Return (x, y) of the center of cell containing provided text 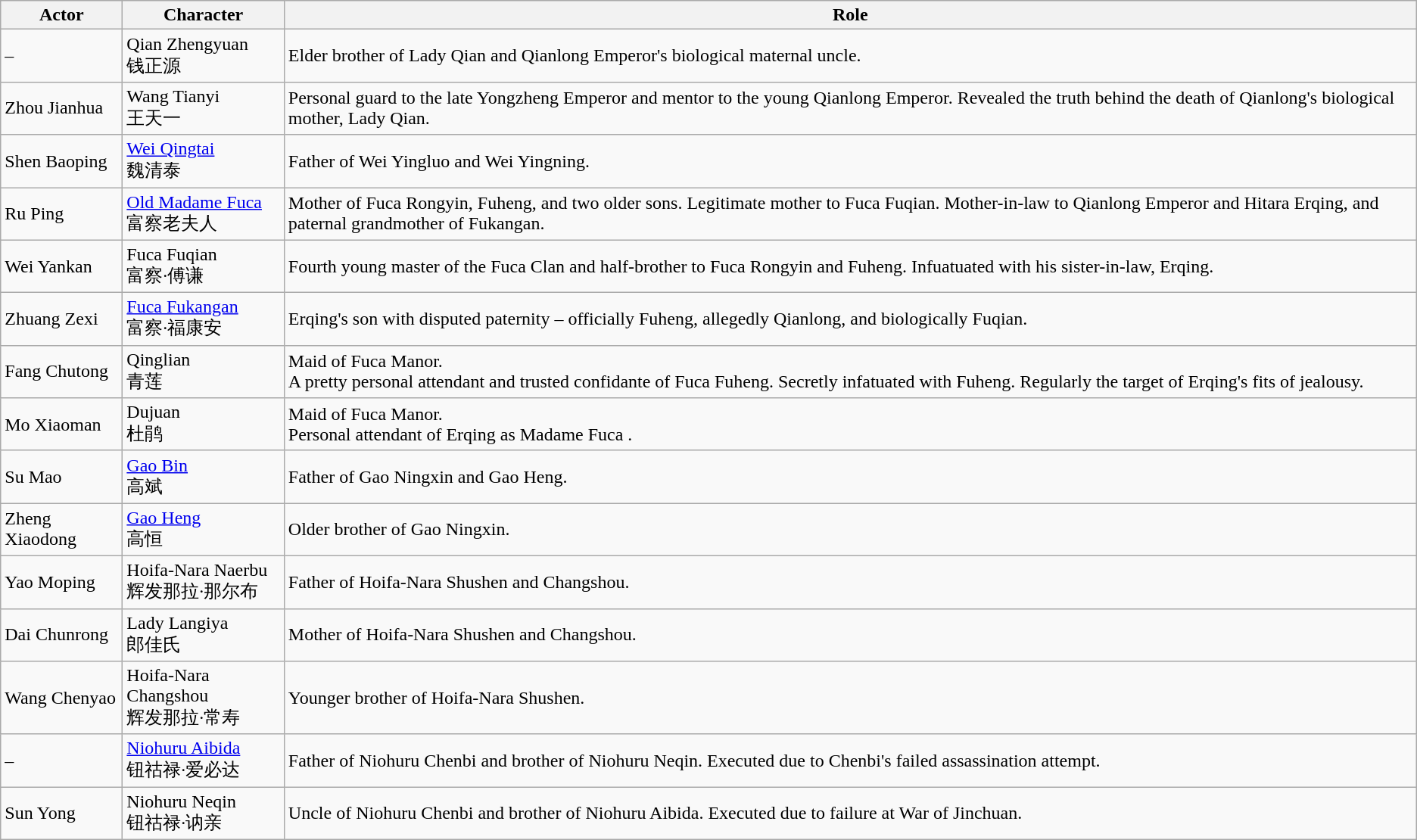
Mother of Hoifa-Nara Shushen and Changshou. (850, 635)
Mo Xiaoman (62, 425)
Father of Gao Ningxin and Gao Heng. (850, 477)
Wang Tianyi王天一 (203, 108)
Older brother of Gao Ningxin. (850, 530)
Character (203, 15)
Sun Yong (62, 814)
Old Madame Fuca富察老夫人 (203, 214)
Elder brother of Lady Qian and Qianlong Emperor's biological maternal uncle. (850, 56)
Maid of Fuca Manor.Personal attendant of Erqing as Madame Fuca . (850, 425)
Fourth young master of the Fuca Clan and half-brother to Fuca Rongyin and Fuheng. Infuatuated with his sister-in-law, Erqing. (850, 266)
Ru Ping (62, 214)
Dai Chunrong (62, 635)
Qinglian青莲 (203, 372)
Zhou Jianhua (62, 108)
Fuca Fuqian富察·傅谦 (203, 266)
Zheng Xiaodong (62, 530)
Uncle of Niohuru Chenbi and brother of Niohuru Aibida. Executed due to failure at War of Jinchuan. (850, 814)
Hoifa-Nara Naerbu辉发那拉·那尔布 (203, 582)
Gao Heng高恒 (203, 530)
Dujuan杜鹃 (203, 425)
Wei Yankan (62, 266)
Niohuru Neqin钮祜禄·讷亲 (203, 814)
Father of Niohuru Chenbi and brother of Niohuru Neqin. Executed due to Chenbi's failed assassination attempt. (850, 761)
Actor (62, 15)
Qian Zhengyuan钱正源 (203, 56)
Yao Moping (62, 582)
Father of Hoifa-Nara Shushen and Changshou. (850, 582)
Niohuru Aibida钮祜禄·爱必达 (203, 761)
Lady Langiya郎佳氏 (203, 635)
Wei Qingtai魏清泰 (203, 161)
Su Mao (62, 477)
Fang Chutong (62, 372)
Role (850, 15)
Shen Baoping (62, 161)
Younger brother of Hoifa-Nara Shushen. (850, 698)
Wang Chenyao (62, 698)
Fuca Fukangan富察·福康安 (203, 319)
Father of Wei Yingluo and Wei Yingning. (850, 161)
Gao Bin高斌 (203, 477)
Hoifa-Nara Changshou辉发那拉·常寿 (203, 698)
Zhuang Zexi (62, 319)
Erqing's son with disputed paternity – officially Fuheng, allegedly Qianlong, and biologically Fuqian. (850, 319)
